Search for the cell housing the specified text and yield its [X, Y] center coordinate. 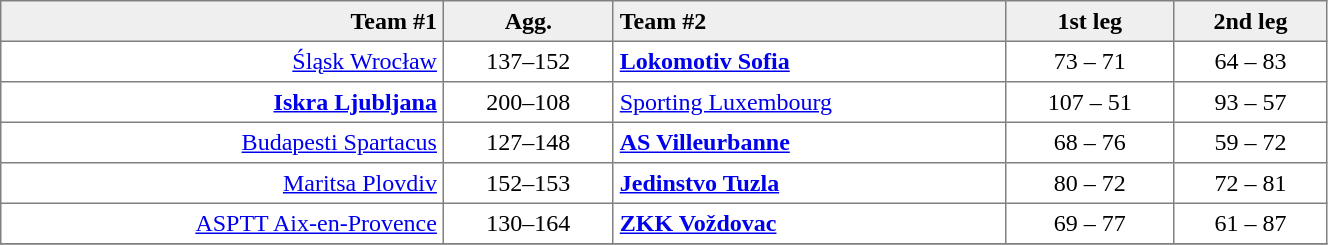
Jedinstvo Tuzla [809, 183]
93 – 57 [1250, 102]
137–152 [528, 61]
64 – 83 [1250, 61]
130–164 [528, 223]
107 – 51 [1090, 102]
200–108 [528, 102]
Lokomotiv Sofia [809, 61]
Sporting Luxembourg [809, 102]
59 – 72 [1250, 142]
69 – 77 [1090, 223]
Team #1 [222, 21]
72 – 81 [1250, 183]
80 – 72 [1090, 183]
ASPTT Aix-en-Provence [222, 223]
Budapesti Spartacus [222, 142]
1st leg [1090, 21]
ZKK Voždovac [809, 223]
2nd leg [1250, 21]
73 – 71 [1090, 61]
Śląsk Wrocław [222, 61]
61 – 87 [1250, 223]
127–148 [528, 142]
Team #2 [809, 21]
Agg. [528, 21]
Iskra Ljubljana [222, 102]
68 – 76 [1090, 142]
AS Villeurbanne [809, 142]
Maritsa Plovdiv [222, 183]
152–153 [528, 183]
